Locate the cell with the specified text and output its (X, Y) center coordinate. 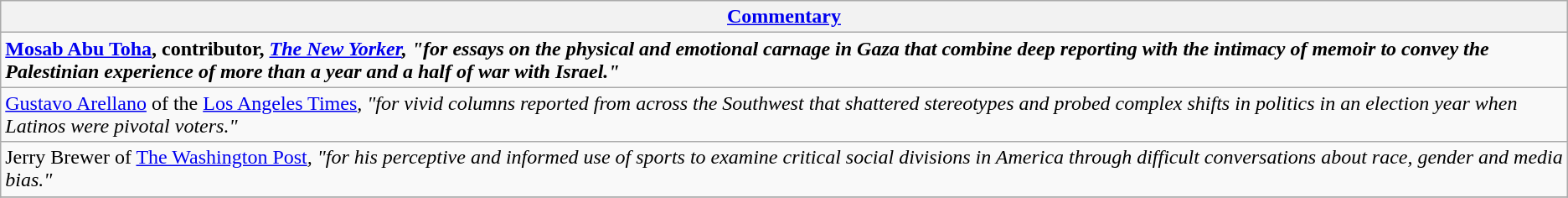
Commentary (784, 17)
